Find where the given text appears and provide that cell's center as [x, y] coordinate. 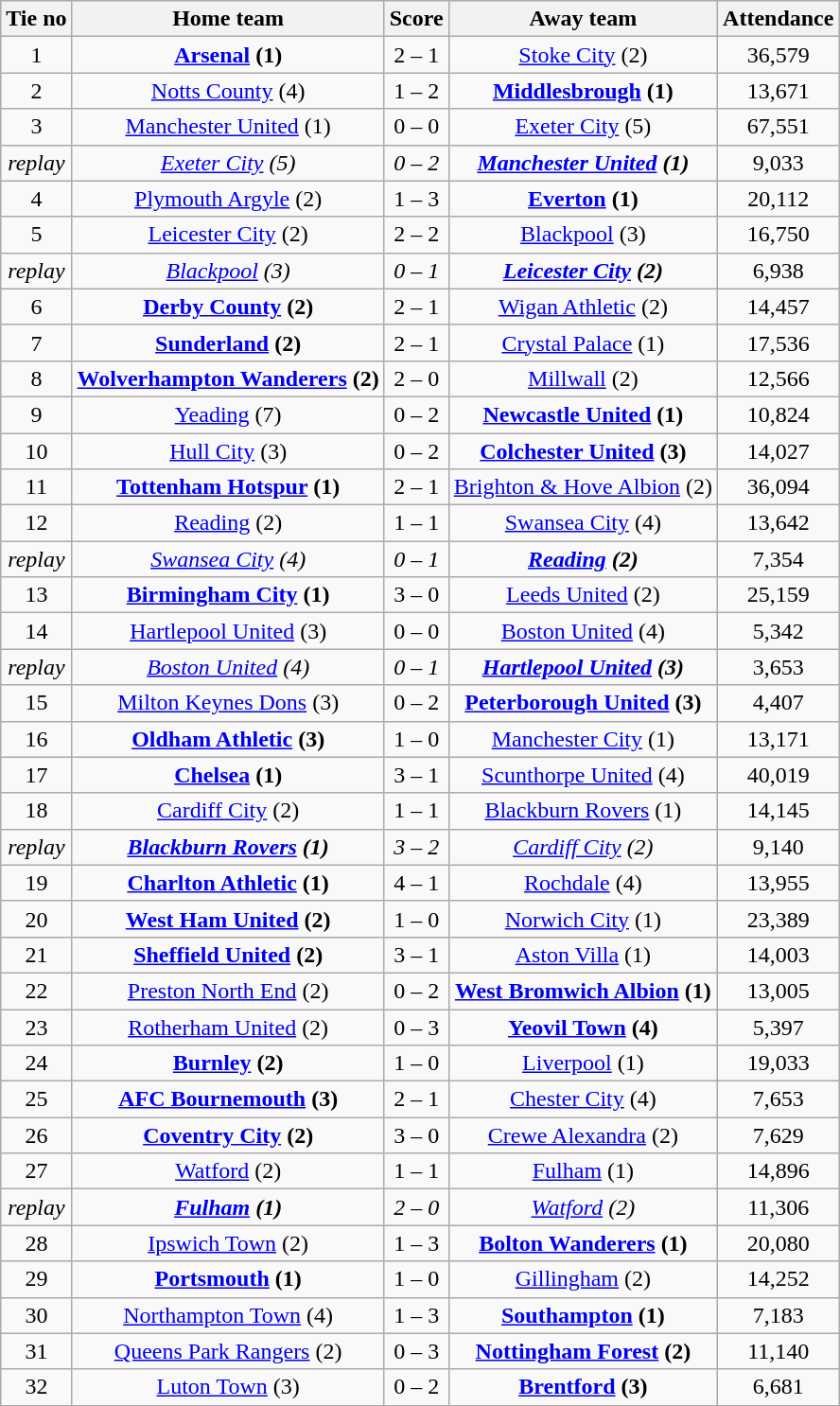
1 – 2 [416, 91]
22 [36, 991]
Wigan Athletic (2) [583, 307]
20 [36, 919]
West Bromwich Albion (1) [583, 991]
Charlton Athletic (1) [228, 883]
21 [36, 955]
Tottenham Hotspur (1) [228, 487]
1 [36, 55]
9 [36, 414]
Sunderland (2) [228, 343]
2 – 2 [416, 235]
30 [36, 1315]
23,389 [779, 919]
15 [36, 703]
5,342 [779, 631]
10,824 [779, 414]
13,642 [779, 523]
Luton Town (3) [228, 1387]
Rotherham United (2) [228, 1027]
Norwich City (1) [583, 919]
Oldham Athletic (3) [228, 739]
7,653 [779, 1099]
Crystal Palace (1) [583, 343]
Preston North End (2) [228, 991]
Home team [228, 19]
Burnley (2) [228, 1063]
Brentford (3) [583, 1387]
Attendance [779, 19]
Sheffield United (2) [228, 955]
11 [36, 487]
13 [36, 595]
9,140 [779, 847]
36,094 [779, 487]
19 [36, 883]
Brighton & Hove Albion (2) [583, 487]
Yeovil Town (4) [583, 1027]
28 [36, 1243]
20,080 [779, 1243]
14,003 [779, 955]
3,653 [779, 667]
8 [36, 378]
25 [36, 1099]
13,955 [779, 883]
32 [36, 1387]
10 [36, 451]
Rochdale (4) [583, 883]
Peterborough United (3) [583, 703]
Everton (1) [583, 199]
AFC Bournemouth (3) [228, 1099]
17,536 [779, 343]
13,005 [779, 991]
14,027 [779, 451]
25,159 [779, 595]
11,306 [779, 1207]
Birmingham City (1) [228, 595]
23 [36, 1027]
4 [36, 199]
36,579 [779, 55]
Queens Park Rangers (2) [228, 1351]
Portsmouth (1) [228, 1279]
Northampton Town (4) [228, 1315]
31 [36, 1351]
Notts County (4) [228, 91]
4,407 [779, 703]
14,145 [779, 811]
5,397 [779, 1027]
67,551 [779, 127]
Millwall (2) [583, 378]
9,033 [779, 163]
Nottingham Forest (2) [583, 1351]
17 [36, 775]
Newcastle United (1) [583, 414]
7 [36, 343]
West Ham United (2) [228, 919]
Gillingham (2) [583, 1279]
Colchester United (3) [583, 451]
Liverpool (1) [583, 1063]
29 [36, 1279]
Ipswich Town (2) [228, 1243]
7,183 [779, 1315]
16,750 [779, 235]
6 [36, 307]
26 [36, 1135]
Tie no [36, 19]
7,629 [779, 1135]
Score [416, 19]
Arsenal (1) [228, 55]
13,671 [779, 91]
Bolton Wanderers (1) [583, 1243]
14 [36, 631]
Plymouth Argyle (2) [228, 199]
13,171 [779, 739]
Chelsea (1) [228, 775]
Leeds United (2) [583, 595]
27 [36, 1171]
14,896 [779, 1171]
12 [36, 523]
Crewe Alexandra (2) [583, 1135]
19,033 [779, 1063]
14,252 [779, 1279]
20,112 [779, 199]
Milton Keynes Dons (3) [228, 703]
14,457 [779, 307]
Yeading (7) [228, 414]
Stoke City (2) [583, 55]
Coventry City (2) [228, 1135]
3 – 2 [416, 847]
Manchester City (1) [583, 739]
Hull City (3) [228, 451]
5 [36, 235]
Middlesbrough (1) [583, 91]
24 [36, 1063]
11,140 [779, 1351]
Away team [583, 19]
Southampton (1) [583, 1315]
Wolverhampton Wanderers (2) [228, 378]
40,019 [779, 775]
Chester City (4) [583, 1099]
6,938 [779, 271]
18 [36, 811]
6,681 [779, 1387]
3 [36, 127]
Scunthorpe United (4) [583, 775]
Aston Villa (1) [583, 955]
16 [36, 739]
4 – 1 [416, 883]
7,354 [779, 559]
Derby County (2) [228, 307]
12,566 [779, 378]
2 [36, 91]
